Identify which cell holds the provided text, then report its (x, y) central coordinate. 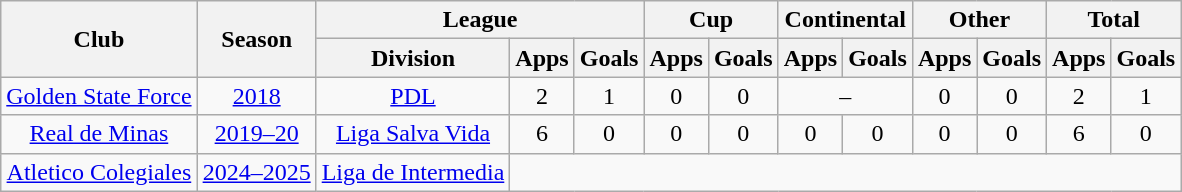
Liga de Intermedia (413, 172)
PDL (413, 96)
Continental (845, 20)
Real de Minas (99, 134)
Season (256, 39)
2018 (256, 96)
Other (979, 20)
Golden State Force (99, 96)
League (480, 20)
– (845, 96)
Club (99, 39)
2019–20 (256, 134)
Total (1114, 20)
Cup (711, 20)
2024–2025 (256, 172)
Liga Salva Vida (413, 134)
Division (413, 58)
Atletico Colegiales (99, 172)
